Identify which cell holds the provided text, then report its [x, y] central coordinate. 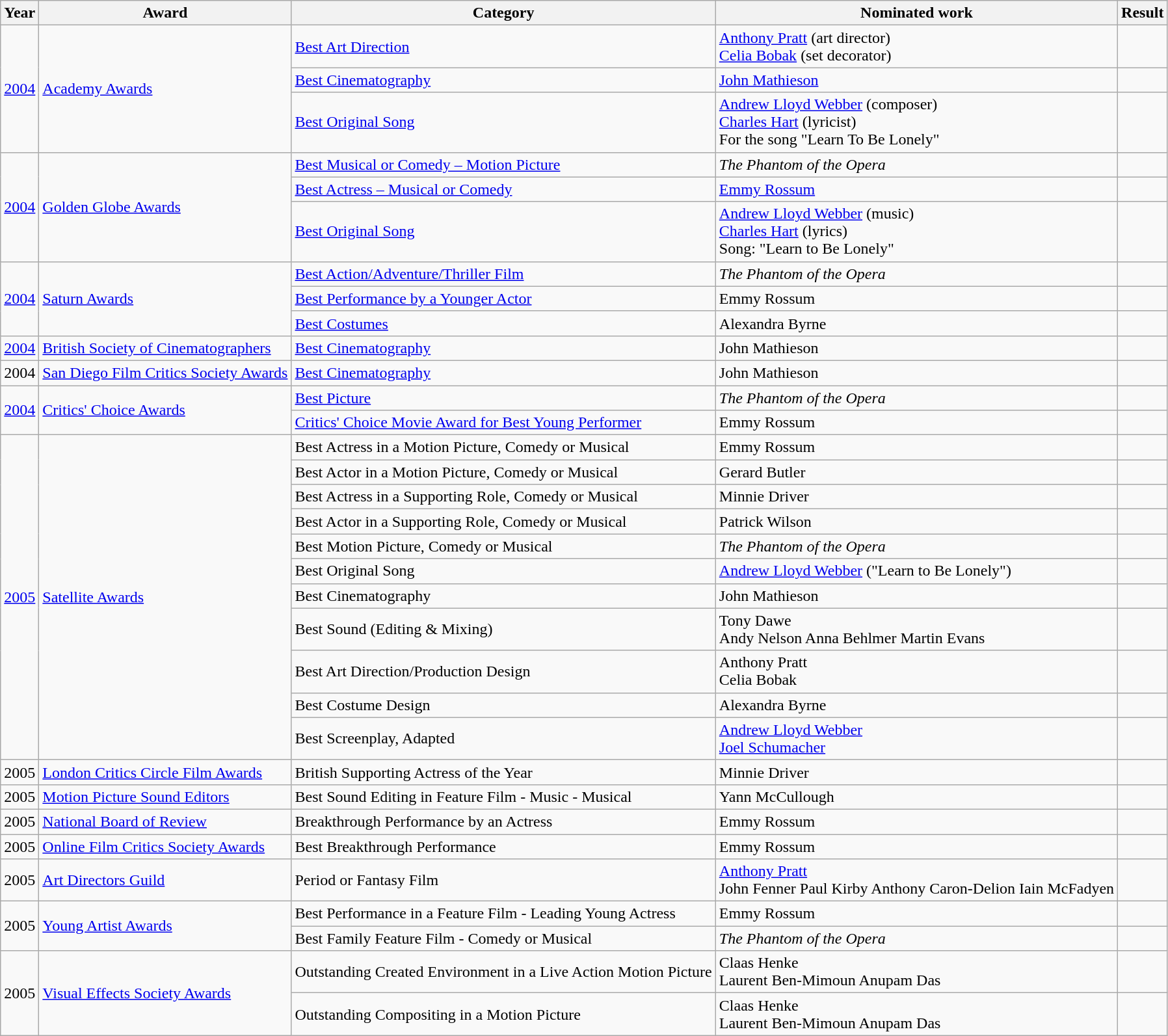
Best Actor in a Motion Picture, Comedy or Musical [503, 472]
Golden Globe Awards [165, 207]
Best Screenplay, Adapted [503, 739]
British Society of Cinematographers [165, 348]
Motion Picture Sound Editors [165, 797]
Breakthrough Performance by an Actress [503, 821]
Art Directors Guild [165, 881]
Outstanding Created Environment in a Live Action Motion Picture [503, 972]
Yann McCullough [916, 797]
Anthony Pratt (art director) Celia Bobak (set decorator) [916, 47]
Best Costume Design [503, 705]
Online Film Critics Society Awards [165, 846]
Best Performance in a Feature Film - Leading Young Actress [503, 914]
Anthony PrattJohn Fenner Paul Kirby Anthony Caron-Delion Iain McFadyen [916, 881]
Young Artist Awards [165, 926]
Andrew Lloyd Webber ("Learn to Be Lonely") [916, 571]
Best Performance by a Younger Actor [503, 299]
Period or Fantasy Film [503, 881]
Best Art Direction [503, 47]
Satellite Awards [165, 598]
Result [1143, 13]
Best Actress – Musical or Comedy [503, 189]
Best Actress in a Supporting Role, Comedy or Musical [503, 497]
Award [165, 13]
Best Action/Adventure/Thriller Film [503, 274]
British Supporting Actress of the Year [503, 772]
Andrew Lloyd Webber (music) Charles Hart (lyrics) Song: "Learn to Be Lonely" [916, 232]
Best Motion Picture, Comedy or Musical [503, 546]
Outstanding Compositing in a Motion Picture [503, 1015]
Patrick Wilson [916, 522]
Best Costumes [503, 323]
Category [503, 13]
Best Sound Editing in Feature Film - Music - Musical [503, 797]
Best Sound (Editing & Mixing) [503, 630]
Saturn Awards [165, 299]
Gerard Butler [916, 472]
Best Family Feature Film - Comedy or Musical [503, 938]
Best Breakthrough Performance [503, 846]
London Critics Circle Film Awards [165, 772]
Academy Awards [165, 88]
Best Picture [503, 397]
Best Musical or Comedy – Motion Picture [503, 165]
Year [20, 13]
Anthony PrattCelia Bobak [916, 671]
San Diego Film Critics Society Awards [165, 373]
Tony DaweAndy Nelson Anna Behlmer Martin Evans [916, 630]
Best Actress in a Motion Picture, Comedy or Musical [503, 447]
Critics' Choice Awards [165, 410]
Visual Effects Society Awards [165, 993]
Andrew Lloyd Webber (composer) Charles Hart (lyricist) For the song "Learn To Be Lonely" [916, 122]
Nominated work [916, 13]
Best Art Direction/Production Design [503, 671]
National Board of Review [165, 821]
Andrew Lloyd WebberJoel Schumacher [916, 739]
Critics' Choice Movie Award for Best Young Performer [503, 423]
Best Actor in a Supporting Role, Comedy or Musical [503, 522]
